Determine the [X, Y] coordinate at the center of the cell enclosing the given text.  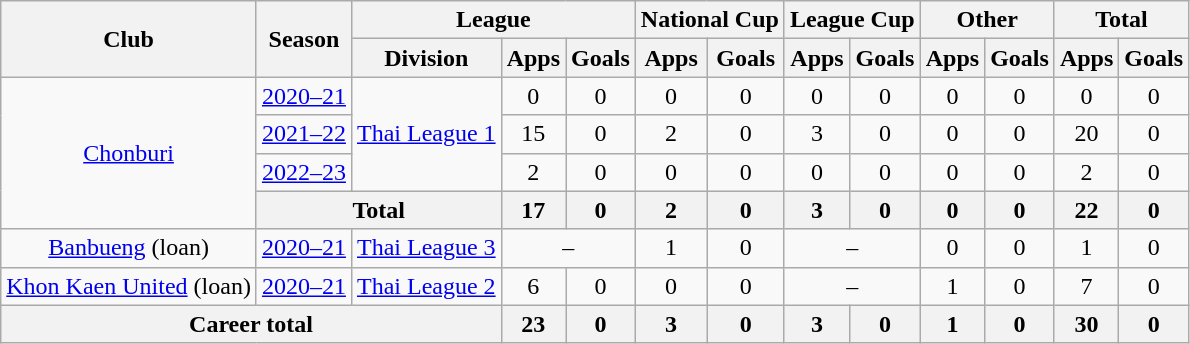
20 [1086, 134]
23 [533, 324]
Career total [251, 324]
Chonburi [129, 153]
Banbueng (loan) [129, 248]
6 [533, 286]
League [493, 20]
Thai League 1 [426, 134]
2021–22 [304, 134]
League Cup [852, 20]
22 [1086, 210]
Club [129, 39]
15 [533, 134]
Thai League 2 [426, 286]
National Cup [710, 20]
17 [533, 210]
30 [1086, 324]
2022–23 [304, 172]
Division [426, 58]
Other [987, 20]
Khon Kaen United (loan) [129, 286]
Season [304, 39]
Thai League 3 [426, 248]
7 [1086, 286]
